Detect which cell encompasses the target text, then output its (X, Y) center coordinate. 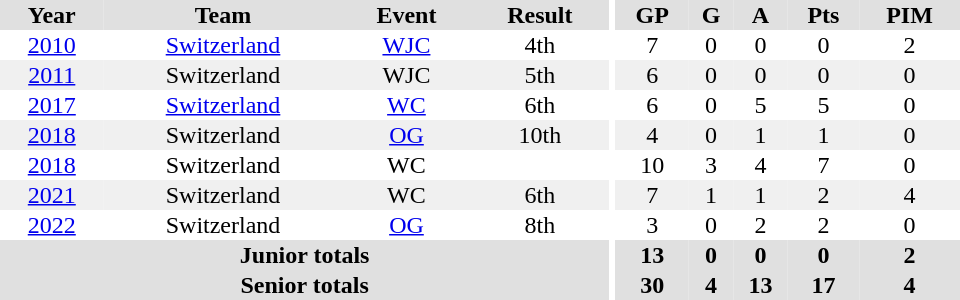
A (760, 15)
Junior totals (304, 255)
GP (652, 15)
2011 (52, 75)
Team (224, 15)
4th (540, 45)
30 (652, 285)
10 (652, 165)
Senior totals (304, 285)
Result (540, 15)
2022 (52, 225)
G (711, 15)
2010 (52, 45)
5th (540, 75)
2021 (52, 195)
10th (540, 135)
17 (824, 285)
PIM (910, 15)
8th (540, 225)
Year (52, 15)
2017 (52, 105)
Event (406, 15)
Pts (824, 15)
